From the cell containing the given text, extract its center point as [x, y] coordinate. 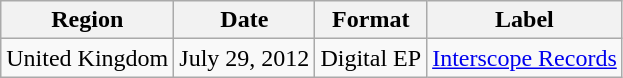
Interscope Records [525, 58]
United Kingdom [88, 58]
Format [371, 20]
Date [244, 20]
July 29, 2012 [244, 58]
Digital EP [371, 58]
Label [525, 20]
Region [88, 20]
